Provide the (X, Y) coordinate of the cell's center where the given text is located.  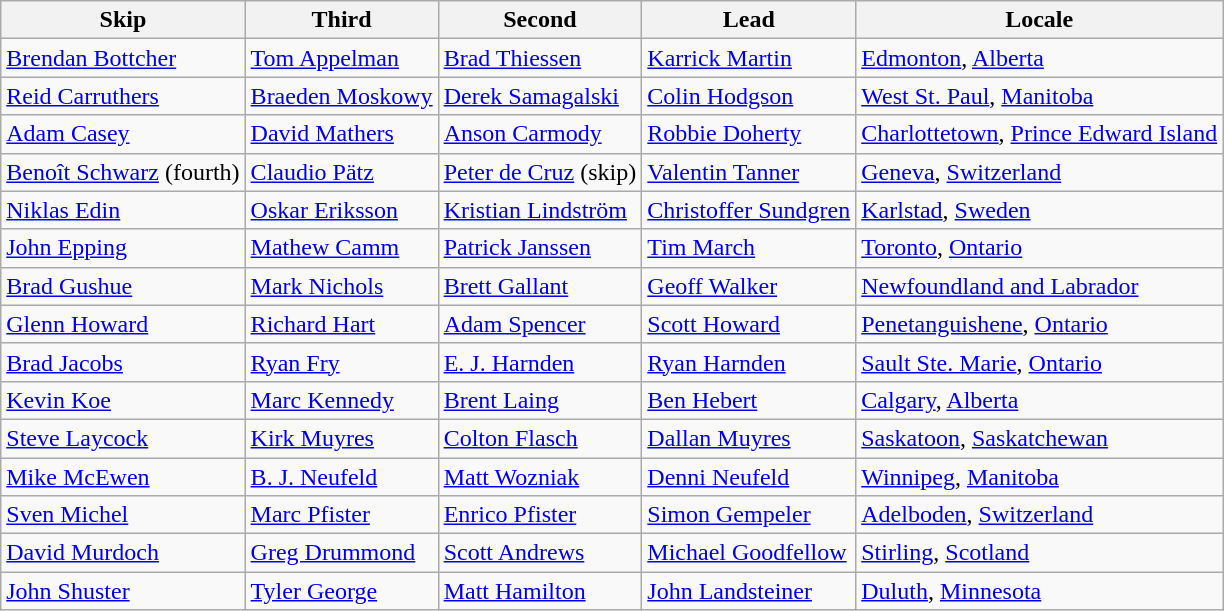
Matt Wozniak (540, 477)
Toronto, Ontario (1040, 248)
Tim March (749, 248)
Valentin Tanner (749, 172)
Kirk Muyres (342, 438)
John Shuster (123, 591)
David Mathers (342, 134)
Skip (123, 20)
David Murdoch (123, 553)
Newfoundland and Labrador (1040, 286)
Winnipeg, Manitoba (1040, 477)
West St. Paul, Manitoba (1040, 96)
Ben Hebert (749, 400)
Marc Kennedy (342, 400)
Geneva, Switzerland (1040, 172)
Geoff Walker (749, 286)
Niklas Edin (123, 210)
Mike McEwen (123, 477)
Scott Andrews (540, 553)
Richard Hart (342, 324)
Colton Flasch (540, 438)
Steve Laycock (123, 438)
Brad Thiessen (540, 58)
Robbie Doherty (749, 134)
Benoît Schwarz (fourth) (123, 172)
Kevin Koe (123, 400)
Brent Laing (540, 400)
Sven Michel (123, 515)
John Epping (123, 248)
Saskatoon, Saskatchewan (1040, 438)
Duluth, Minnesota (1040, 591)
Scott Howard (749, 324)
Patrick Janssen (540, 248)
Edmonton, Alberta (1040, 58)
Second (540, 20)
Locale (1040, 20)
Third (342, 20)
Ryan Fry (342, 362)
Mathew Camm (342, 248)
John Landsteiner (749, 591)
Derek Samagalski (540, 96)
Karlstad, Sweden (1040, 210)
Brendan Bottcher (123, 58)
Tyler George (342, 591)
Glenn Howard (123, 324)
Adam Spencer (540, 324)
Lead (749, 20)
Enrico Pfister (540, 515)
Matt Hamilton (540, 591)
Stirling, Scotland (1040, 553)
Braeden Moskowy (342, 96)
Michael Goodfellow (749, 553)
Denni Neufeld (749, 477)
Ryan Harnden (749, 362)
Mark Nichols (342, 286)
Oskar Eriksson (342, 210)
Tom Appelman (342, 58)
Karrick Martin (749, 58)
Calgary, Alberta (1040, 400)
Anson Carmody (540, 134)
Charlottetown, Prince Edward Island (1040, 134)
Adelboden, Switzerland (1040, 515)
Colin Hodgson (749, 96)
Brett Gallant (540, 286)
Sault Ste. Marie, Ontario (1040, 362)
Penetanguishene, Ontario (1040, 324)
B. J. Neufeld (342, 477)
Kristian Lindström (540, 210)
Brad Gushue (123, 286)
Greg Drummond (342, 553)
Dallan Muyres (749, 438)
Peter de Cruz (skip) (540, 172)
Brad Jacobs (123, 362)
E. J. Harnden (540, 362)
Claudio Pätz (342, 172)
Marc Pfister (342, 515)
Adam Casey (123, 134)
Reid Carruthers (123, 96)
Simon Gempeler (749, 515)
Christoffer Sundgren (749, 210)
